Scan for the cell matching the given text and deliver its (X, Y) coordinate at center. 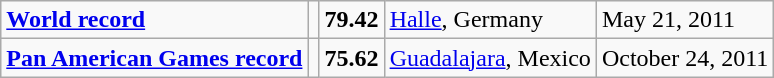
Guadalajara, Mexico (490, 58)
World record (154, 20)
Pan American Games record (154, 58)
May 21, 2011 (684, 20)
Halle, Germany (490, 20)
75.62 (352, 58)
79.42 (352, 20)
October 24, 2011 (684, 58)
